Extract the [x, y] coordinate from the center of the cell holding the provided text.  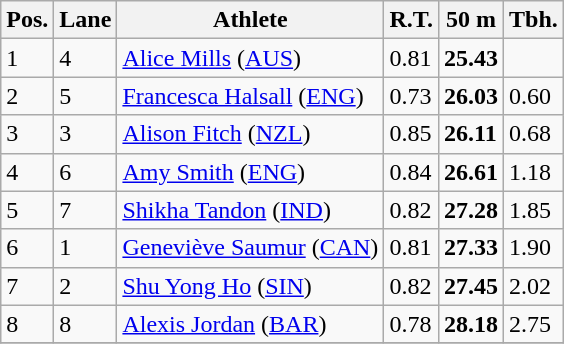
Alison Fitch (NZL) [250, 134]
0.85 [412, 134]
27.45 [472, 286]
0.68 [534, 134]
27.28 [472, 210]
Athlete [250, 20]
1.90 [534, 248]
Alexis Jordan (BAR) [250, 324]
28.18 [472, 324]
27.33 [472, 248]
Geneviève Saumur (CAN) [250, 248]
Tbh. [534, 20]
26.61 [472, 172]
Shu Yong Ho (SIN) [250, 286]
0.84 [412, 172]
1.85 [534, 210]
Pos. [28, 20]
26.03 [472, 96]
Lane [86, 20]
Francesca Halsall (ENG) [250, 96]
0.78 [412, 324]
50 m [472, 20]
Amy Smith (ENG) [250, 172]
Alice Mills (AUS) [250, 58]
0.73 [412, 96]
0.60 [534, 96]
2.02 [534, 286]
2.75 [534, 324]
1.18 [534, 172]
R.T. [412, 20]
25.43 [472, 58]
Shikha Tandon (IND) [250, 210]
26.11 [472, 134]
